Find where the given text appears and provide that cell's center as [x, y] coordinate. 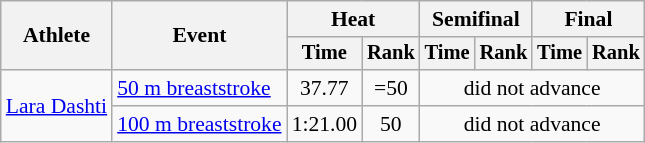
100 m breaststroke [199, 124]
Final [588, 19]
Event [199, 36]
Semifinal [476, 19]
1:21.00 [324, 124]
Heat [354, 19]
Athlete [56, 36]
50 [391, 124]
=50 [391, 88]
Lara Dashti [56, 106]
50 m breaststroke [199, 88]
37.77 [324, 88]
